Return the (X, Y) coordinate for the center point of the cell that contains the specified text.  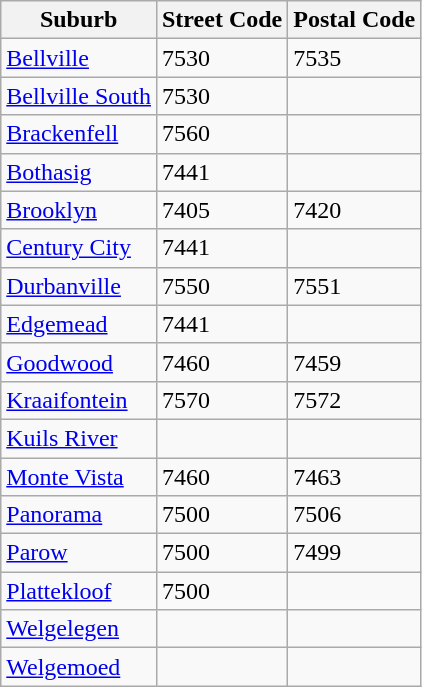
7459 (354, 362)
Century City (79, 248)
7405 (222, 210)
7560 (222, 134)
Welgemoed (79, 667)
Monte Vista (79, 477)
Kraaifontein (79, 400)
7551 (354, 286)
Brackenfell (79, 134)
Bellville (79, 58)
7570 (222, 400)
7506 (354, 515)
Bothasig (79, 172)
Plattekloof (79, 591)
Street Code (222, 20)
7420 (354, 210)
Brooklyn (79, 210)
Durbanville (79, 286)
Postal Code (354, 20)
Welgelegen (79, 629)
Panorama (79, 515)
Parow (79, 553)
7499 (354, 553)
Edgemead (79, 324)
Suburb (79, 20)
7463 (354, 477)
7535 (354, 58)
7550 (222, 286)
Bellville South (79, 96)
Kuils River (79, 438)
7572 (354, 400)
Goodwood (79, 362)
